Find where the given text appears and provide that cell's center as [x, y] coordinate. 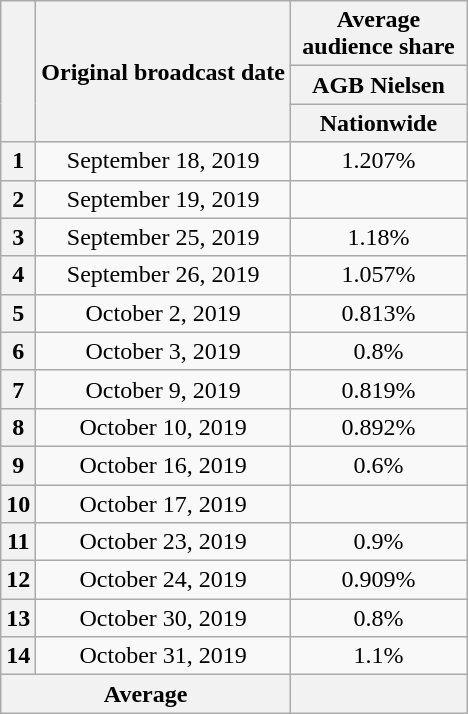
0.892% [378, 427]
October 9, 2019 [164, 389]
13 [18, 618]
5 [18, 313]
9 [18, 465]
0.819% [378, 389]
October 24, 2019 [164, 580]
October 30, 2019 [164, 618]
October 17, 2019 [164, 503]
October 23, 2019 [164, 542]
2 [18, 199]
AGB Nielsen [378, 85]
October 31, 2019 [164, 656]
6 [18, 351]
1.1% [378, 656]
1 [18, 161]
3 [18, 237]
0.9% [378, 542]
October 16, 2019 [164, 465]
September 19, 2019 [164, 199]
Average audience share [378, 34]
October 3, 2019 [164, 351]
14 [18, 656]
October 10, 2019 [164, 427]
4 [18, 275]
Original broadcast date [164, 72]
0.6% [378, 465]
Average [146, 694]
1.18% [378, 237]
September 25, 2019 [164, 237]
0.813% [378, 313]
1.057% [378, 275]
1.207% [378, 161]
11 [18, 542]
October 2, 2019 [164, 313]
September 18, 2019 [164, 161]
0.909% [378, 580]
12 [18, 580]
7 [18, 389]
Nationwide [378, 123]
8 [18, 427]
September 26, 2019 [164, 275]
10 [18, 503]
